From the cell containing the given text, extract its center point as [X, Y] coordinate. 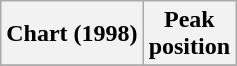
Peakposition [189, 34]
Chart (1998) [72, 34]
